Return [x, y] of the center of cell containing provided text 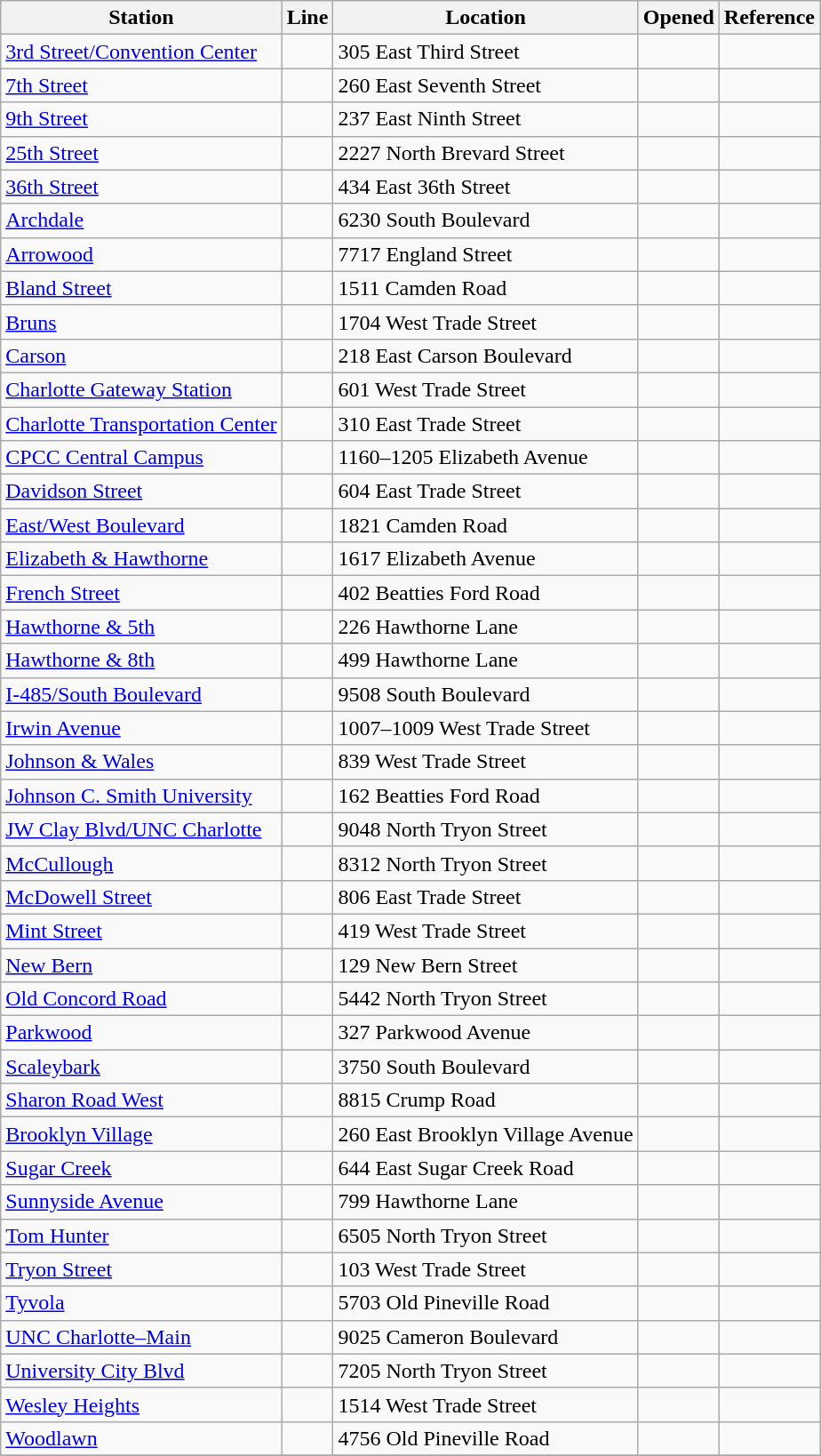
7717 England Street [485, 254]
Archdale [141, 220]
218 East Carson Boulevard [485, 356]
Sharon Road West [141, 1100]
Line [307, 18]
226 Hawthorne Lane [485, 627]
Mint Street [141, 931]
Davidson Street [141, 492]
1514 West Trade Street [485, 1404]
East/West Boulevard [141, 525]
1617 Elizabeth Avenue [485, 559]
305 East Third Street [485, 52]
Tom Hunter [141, 1236]
7205 North Tryon Street [485, 1371]
1821 Camden Road [485, 525]
129 New Bern Street [485, 964]
Hawthorne & 5th [141, 627]
5703 Old Pineville Road [485, 1303]
McCullough [141, 863]
Woodlawn [141, 1438]
1511 Camden Road [485, 288]
Irwin Avenue [141, 728]
327 Parkwood Avenue [485, 1033]
Bruns [141, 322]
Reference [769, 18]
4756 Old Pineville Road [485, 1438]
260 East Brooklyn Village Avenue [485, 1134]
Tyvola [141, 1303]
5442 North Tryon Street [485, 999]
Old Concord Road [141, 999]
1704 West Trade Street [485, 322]
Johnson & Wales [141, 762]
9th Street [141, 119]
8312 North Tryon Street [485, 863]
237 East Ninth Street [485, 119]
Charlotte Gateway Station [141, 389]
499 Hawthorne Lane [485, 660]
French Street [141, 593]
260 East Seventh Street [485, 85]
Arrowood [141, 254]
CPCC Central Campus [141, 458]
9048 North Tryon Street [485, 829]
New Bern [141, 964]
36th Street [141, 187]
3750 South Boulevard [485, 1067]
Carson [141, 356]
310 East Trade Street [485, 424]
Tryon Street [141, 1269]
Sugar Creek [141, 1168]
Parkwood [141, 1033]
8815 Crump Road [485, 1100]
Station [141, 18]
1007–1009 West Trade Street [485, 728]
9025 Cameron Boulevard [485, 1337]
799 Hawthorne Lane [485, 1202]
7th Street [141, 85]
Johnson C. Smith University [141, 796]
Charlotte Transportation Center [141, 424]
Sunnyside Avenue [141, 1202]
University City Blvd [141, 1371]
25th Street [141, 153]
UNC Charlotte–Main [141, 1337]
604 East Trade Street [485, 492]
JW Clay Blvd/UNC Charlotte [141, 829]
9508 South Boulevard [485, 694]
Scaleybark [141, 1067]
419 West Trade Street [485, 931]
6505 North Tryon Street [485, 1236]
Opened [679, 18]
644 East Sugar Creek Road [485, 1168]
839 West Trade Street [485, 762]
Brooklyn Village [141, 1134]
601 West Trade Street [485, 389]
806 East Trade Street [485, 897]
Hawthorne & 8th [141, 660]
162 Beatties Ford Road [485, 796]
Elizabeth & Hawthorne [141, 559]
402 Beatties Ford Road [485, 593]
McDowell Street [141, 897]
103 West Trade Street [485, 1269]
3rd Street/Convention Center [141, 52]
2227 North Brevard Street [485, 153]
6230 South Boulevard [485, 220]
Bland Street [141, 288]
434 East 36th Street [485, 187]
Location [485, 18]
I-485/South Boulevard [141, 694]
1160–1205 Elizabeth Avenue [485, 458]
Wesley Heights [141, 1404]
